From the cell containing the given text, extract its center point as (X, Y) coordinate. 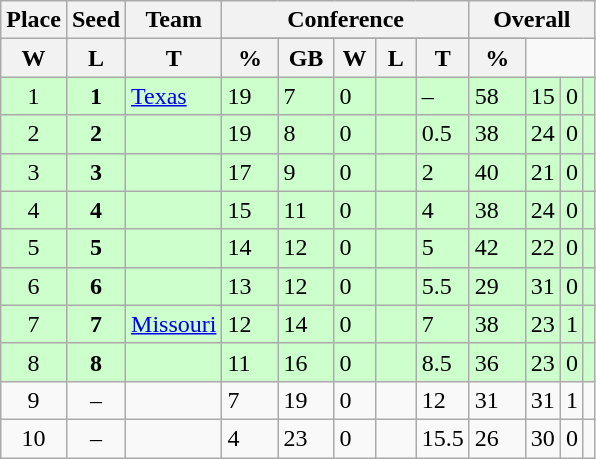
26 (497, 438)
Overall (532, 20)
40 (497, 172)
0.5 (442, 134)
36 (497, 362)
21 (542, 172)
Place (34, 20)
42 (497, 248)
13 (250, 286)
Conference (346, 20)
Texas (174, 96)
10 (34, 438)
58 (497, 96)
30 (542, 438)
29 (497, 286)
GB (306, 58)
8.5 (442, 362)
16 (306, 362)
17 (250, 172)
15.5 (442, 438)
Team (174, 20)
5.5 (442, 286)
Seed (96, 20)
22 (542, 248)
Missouri (174, 324)
